Determine the [x, y] coordinate at the center of the cell enclosing the given text.  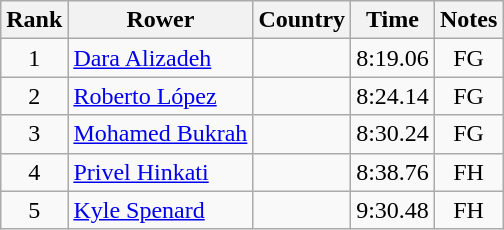
Time [393, 20]
Notes [468, 20]
Rower [160, 20]
Roberto López [160, 96]
Rank [34, 20]
Country [302, 20]
Privel Hinkati [160, 172]
5 [34, 210]
Kyle Spenard [160, 210]
1 [34, 58]
2 [34, 96]
8:30.24 [393, 134]
8:24.14 [393, 96]
8:38.76 [393, 172]
4 [34, 172]
Dara Alizadeh [160, 58]
9:30.48 [393, 210]
3 [34, 134]
Mohamed Bukrah [160, 134]
8:19.06 [393, 58]
